From the cell containing the given text, extract its center point as (x, y) coordinate. 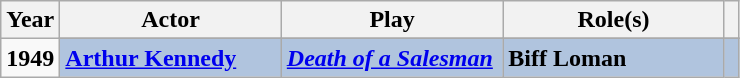
Actor (170, 20)
1949 (30, 58)
Year (30, 20)
Play (392, 20)
Arthur Kennedy (170, 58)
Role(s) (614, 20)
Biff Loman (614, 58)
Death of a Salesman (392, 58)
